Identify which cell holds the provided text, then report its [x, y] central coordinate. 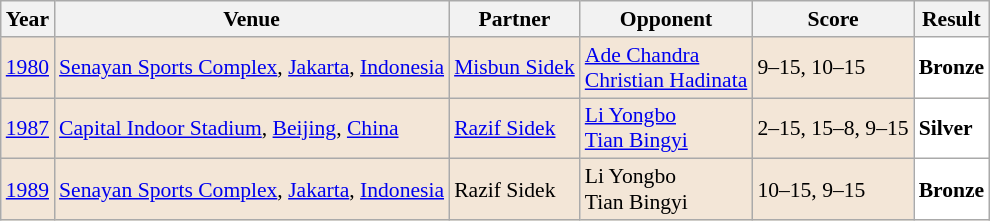
Misbun Sidek [514, 68]
1989 [28, 190]
Opponent [666, 19]
1980 [28, 68]
9–15, 10–15 [832, 68]
2–15, 15–8, 9–15 [832, 128]
Year [28, 19]
Partner [514, 19]
10–15, 9–15 [832, 190]
Result [952, 19]
Score [832, 19]
Venue [252, 19]
1987 [28, 128]
Ade Chandra Christian Hadinata [666, 68]
Silver [952, 128]
Capital Indoor Stadium, Beijing, China [252, 128]
